Determine the [X, Y] coordinate at the center of the cell enclosing the given text.  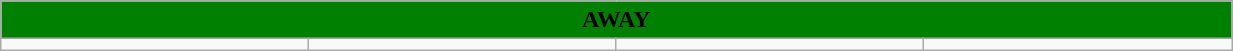
AWAY [616, 20]
